For the text-containing cell, return its midpoint in (X, Y) coordinate format. 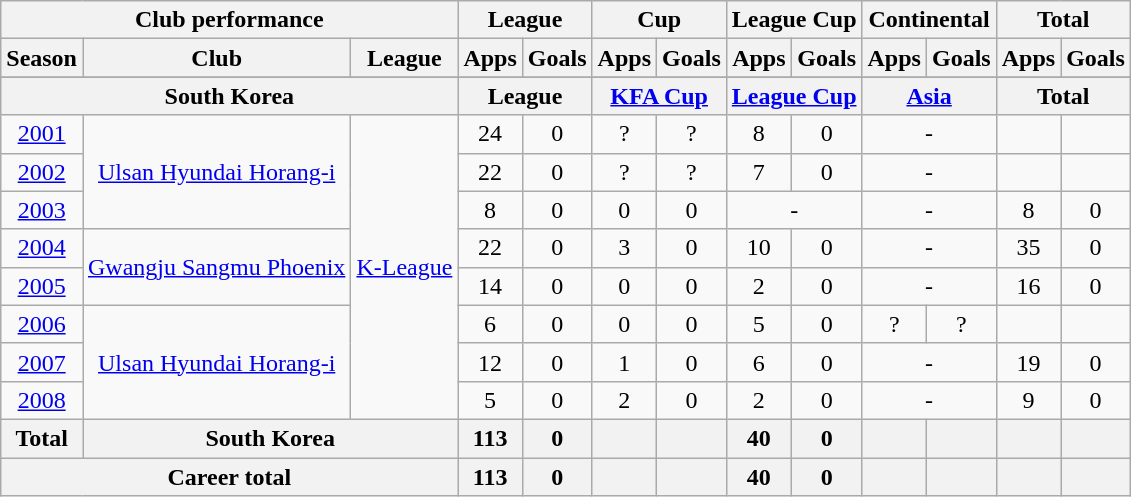
1 (624, 362)
9 (1028, 400)
24 (490, 134)
16 (1028, 286)
Club (216, 58)
Career total (230, 477)
2003 (42, 210)
2007 (42, 362)
19 (1028, 362)
Gwangju Sangmu Phoenix (216, 267)
12 (490, 362)
KFA Cup (659, 96)
10 (758, 248)
Asia (929, 96)
3 (624, 248)
2008 (42, 400)
Club performance (230, 20)
14 (490, 286)
Season (42, 58)
K-League (404, 267)
7 (758, 172)
2001 (42, 134)
2006 (42, 324)
Cup (659, 20)
Continental (929, 20)
2004 (42, 248)
2002 (42, 172)
35 (1028, 248)
2005 (42, 286)
